Search for the cell housing the specified text and yield its (x, y) center coordinate. 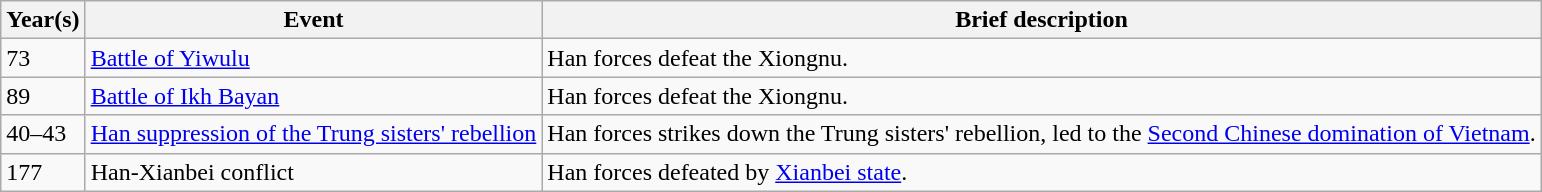
89 (43, 96)
Battle of Ikh Bayan (314, 96)
Han suppression of the Trung sisters' rebellion (314, 134)
Han-Xianbei conflict (314, 172)
Brief description (1042, 20)
73 (43, 58)
Battle of Yiwulu (314, 58)
177 (43, 172)
Han forces strikes down the Trung sisters' rebellion, led to the Second Chinese domination of Vietnam. (1042, 134)
40–43 (43, 134)
Han forces defeated by Xianbei state. (1042, 172)
Event (314, 20)
Year(s) (43, 20)
